Search for the cell housing the specified text and yield its (x, y) center coordinate. 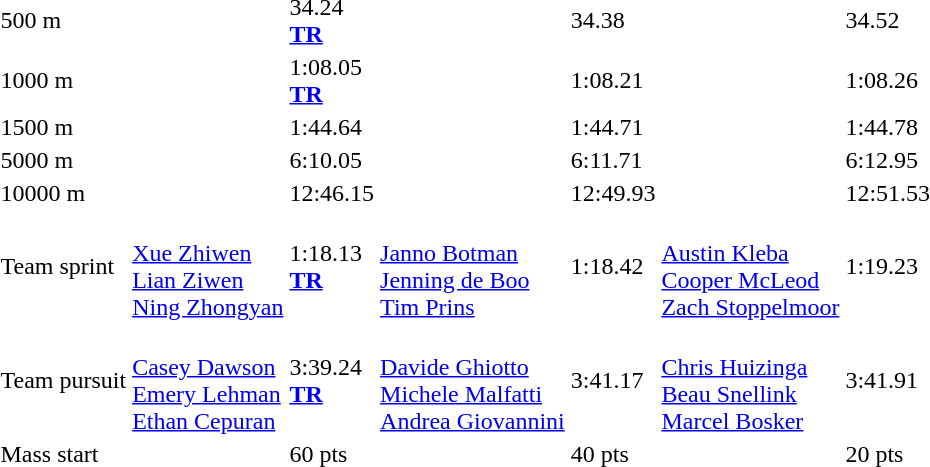
12:49.93 (613, 193)
1:18.13TR (332, 266)
Davide GhiottoMichele MalfattiAndrea Giovannini (473, 380)
3:41.17 (613, 380)
Austin KlebaCooper McLeodZach Stoppelmoor (750, 266)
6:11.71 (613, 160)
Janno BotmanJenning de BooTim Prins (473, 266)
1:44.64 (332, 127)
Chris HuizingaBeau SnellinkMarcel Bosker (750, 380)
1:18.42 (613, 266)
1:08.21 (613, 80)
12:46.15 (332, 193)
6:10.05 (332, 160)
1:08.05TR (332, 80)
Xue ZhiwenLian ZiwenNing Zhongyan (208, 266)
Casey DawsonEmery LehmanEthan Cepuran (208, 380)
3:39.24TR (332, 380)
1:44.71 (613, 127)
